Provide the (x, y) coordinate of the cell's center where the given text is located.  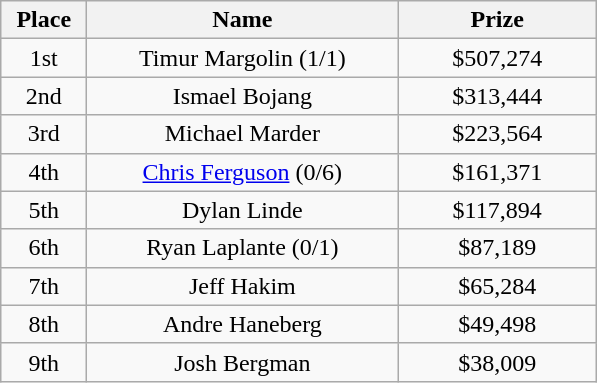
Ismael Bojang (242, 96)
Josh Bergman (242, 362)
5th (44, 210)
$87,189 (498, 248)
$65,284 (498, 286)
6th (44, 248)
Name (242, 20)
1st (44, 58)
$117,894 (498, 210)
7th (44, 286)
$507,274 (498, 58)
Jeff Hakim (242, 286)
$313,444 (498, 96)
4th (44, 172)
$161,371 (498, 172)
Place (44, 20)
Ryan Laplante (0/1) (242, 248)
3rd (44, 134)
8th (44, 324)
$223,564 (498, 134)
Timur Margolin (1/1) (242, 58)
Chris Ferguson (0/6) (242, 172)
Prize (498, 20)
Andre Haneberg (242, 324)
9th (44, 362)
2nd (44, 96)
Dylan Linde (242, 210)
$38,009 (498, 362)
$49,498 (498, 324)
Michael Marder (242, 134)
